Output the (x, y) coordinate of the center of the cell containing the given text.  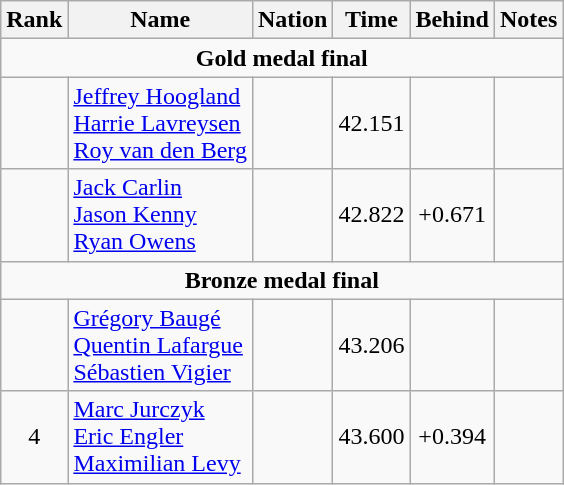
+0.671 (452, 215)
Behind (452, 20)
Name (160, 20)
42.151 (372, 123)
Notes (528, 20)
43.206 (372, 345)
Gold medal final (282, 58)
4 (34, 437)
42.822 (372, 215)
Time (372, 20)
Marc JurczykEric EnglerMaximilian Levy (160, 437)
Jack CarlinJason KennyRyan Owens (160, 215)
Grégory BaugéQuentin LafargueSébastien Vigier (160, 345)
43.600 (372, 437)
Rank (34, 20)
Bronze medal final (282, 280)
Jeffrey HooglandHarrie LavreysenRoy van den Berg (160, 123)
+0.394 (452, 437)
Nation (292, 20)
